For the text-containing cell, return its midpoint in [X, Y] coordinate format. 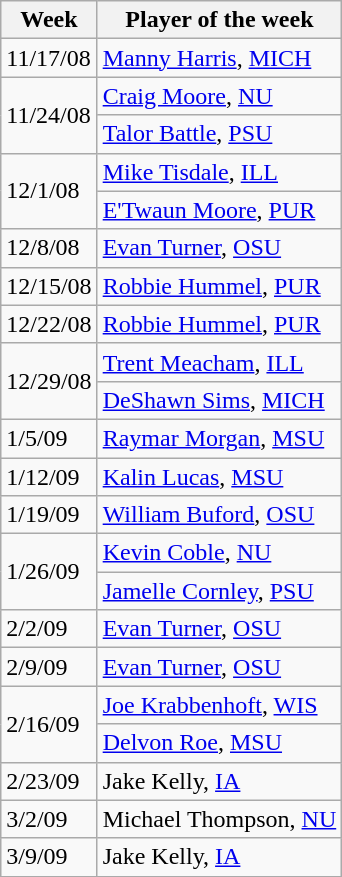
2/9/09 [49, 667]
2/2/09 [49, 629]
11/24/08 [49, 115]
Joe Krabbenhoft, WIS [220, 705]
Raymar Morgan, MSU [220, 438]
1/26/09 [49, 572]
Mike Tisdale, ILL [220, 172]
12/8/08 [49, 248]
Michael Thompson, NU [220, 819]
Delvon Roe, MSU [220, 743]
1/12/09 [49, 477]
12/15/08 [49, 286]
1/5/09 [49, 438]
Kevin Coble, NU [220, 553]
Kalin Lucas, MSU [220, 477]
DeShawn Sims, MICH [220, 400]
3/9/09 [49, 857]
3/2/09 [49, 819]
12/22/08 [49, 324]
Trent Meacham, ILL [220, 362]
Craig Moore, NU [220, 96]
Talor Battle, PSU [220, 134]
Player of the week [220, 20]
12/1/08 [49, 191]
Manny Harris, MICH [220, 58]
2/23/09 [49, 781]
E'Twaun Moore, PUR [220, 210]
2/16/09 [49, 724]
12/29/08 [49, 381]
1/19/09 [49, 515]
Week [49, 20]
Jamelle Cornley, PSU [220, 591]
11/17/08 [49, 58]
William Buford, OSU [220, 515]
